Locate the cell with the specified text and output its (X, Y) center coordinate. 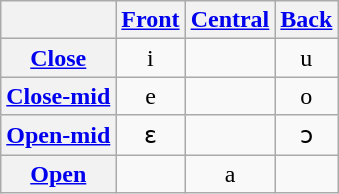
ɛ (150, 135)
Open (58, 173)
Central (230, 20)
u (306, 58)
Close-mid (58, 96)
Open-mid (58, 135)
Close (58, 58)
ɔ (306, 135)
Front (150, 20)
i (150, 58)
a (230, 173)
Back (306, 20)
o (306, 96)
e (150, 96)
